Return [X, Y] of the center of cell containing provided text 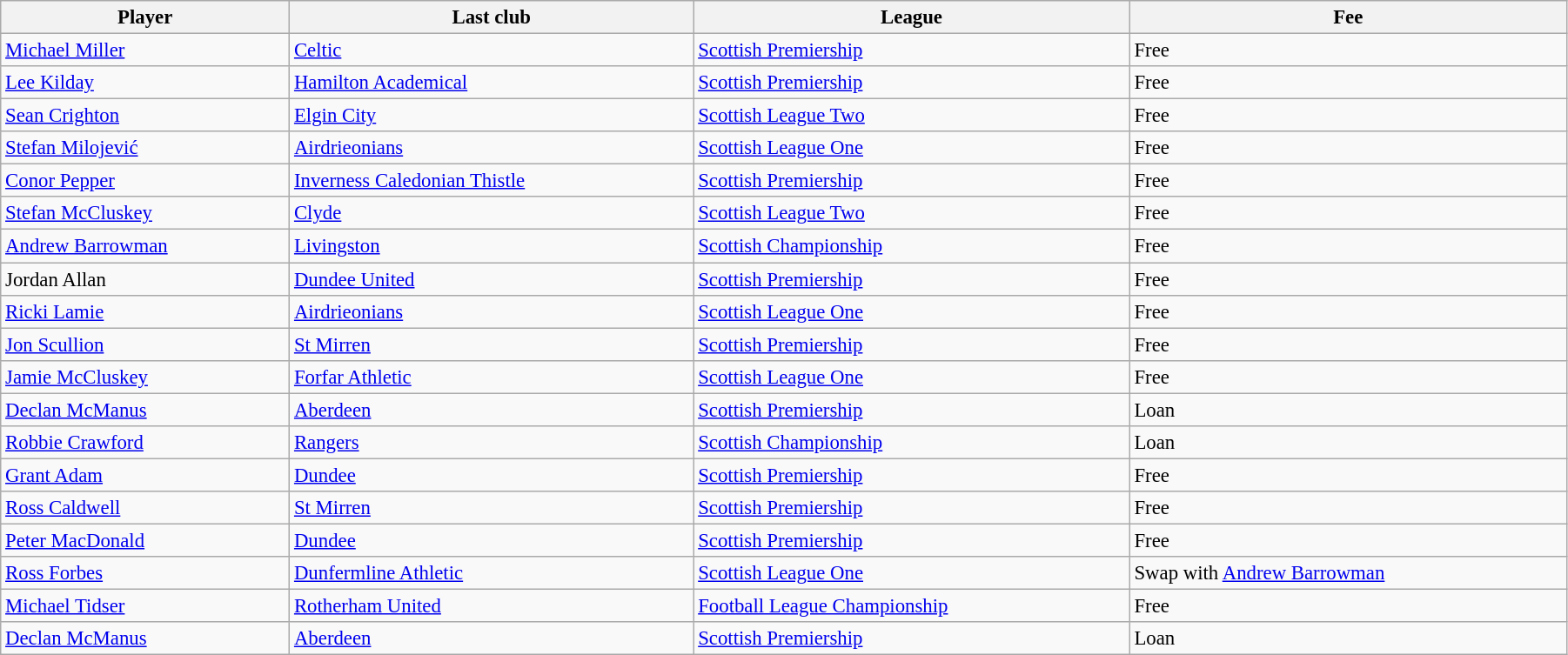
Lee Kilday [145, 83]
Ross Forbes [145, 573]
Swap with Andrew Barrowman [1348, 573]
Andrew Barrowman [145, 246]
Ross Caldwell [145, 508]
Jordan Allan [145, 279]
Livingston [492, 246]
Jon Scullion [145, 344]
Jamie McCluskey [145, 377]
Fee [1348, 17]
Forfar Athletic [492, 377]
Sean Crighton [145, 116]
Dundee United [492, 279]
Elgin City [492, 116]
Inverness Caledonian Thistle [492, 181]
Ricki Lamie [145, 311]
Stefan McCluskey [145, 213]
Player [145, 17]
Last club [492, 17]
Conor Pepper [145, 181]
Peter MacDonald [145, 540]
Celtic [492, 50]
Hamilton Academical [492, 83]
Michael Miller [145, 50]
Clyde [492, 213]
Stefan Milojević [145, 148]
Football League Championship [912, 606]
Robbie Crawford [145, 443]
Dunfermline Athletic [492, 573]
Michael Tidser [145, 606]
Rotherham United [492, 606]
Grant Adam [145, 475]
Rangers [492, 443]
League [912, 17]
